Locate the cell with the specified text and output its [X, Y] center coordinate. 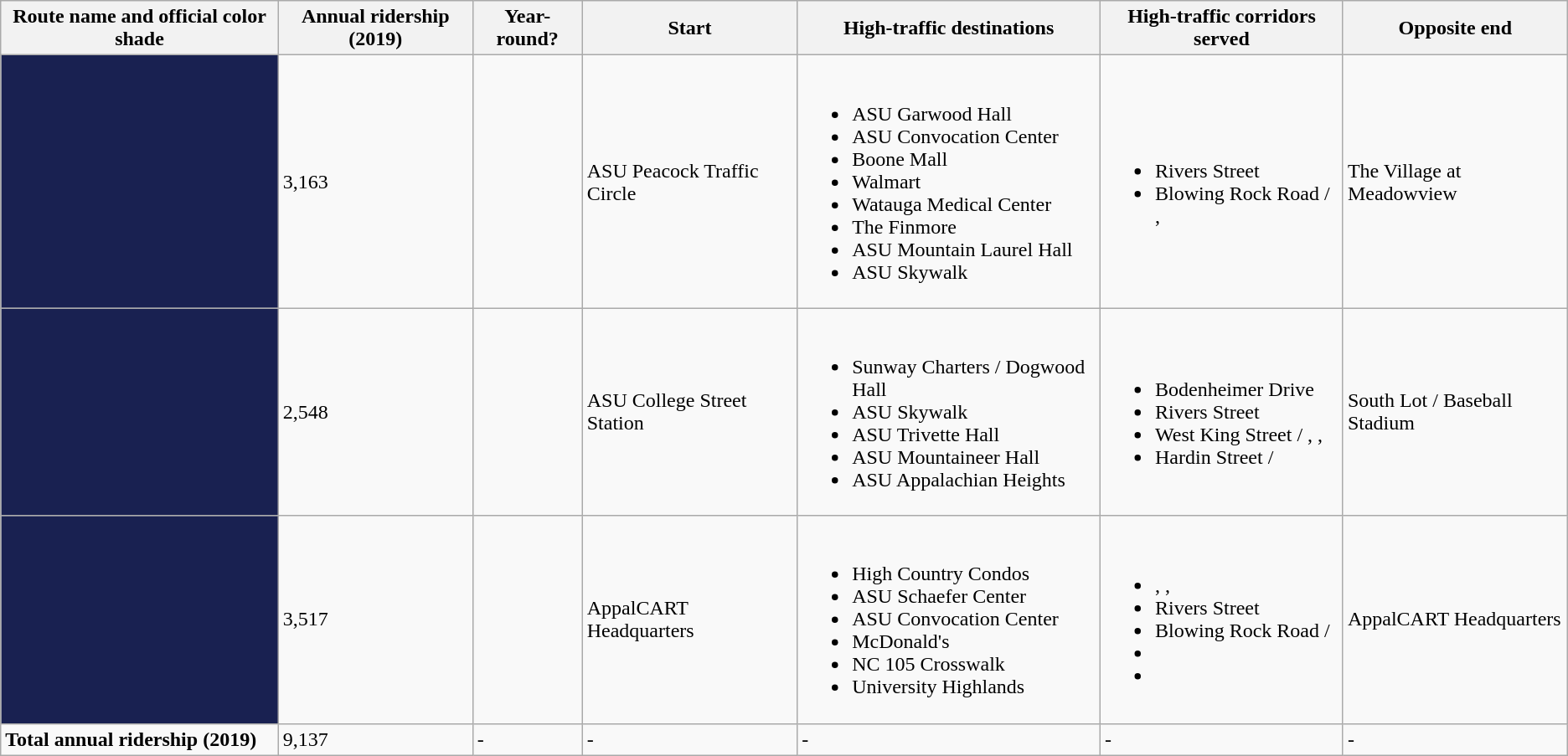
9,137 [375, 739]
Bodenheimer DriveRivers StreetWest King Street / , , Hardin Street / [1221, 412]
Route name and official color shade [140, 28]
ASU College Street Station [689, 412]
, , Rivers StreetBlowing Rock Road / [1221, 620]
Total annual ridership (2019) [140, 739]
The Village at Meadowview [1455, 182]
Year-round? [528, 28]
Sunway Charters / Dogwood HallASU SkywalkASU Trivette HallASU Mountaineer HallASU Appalachian Heights [949, 412]
Start [689, 28]
2,548 [375, 412]
Rivers StreetBlowing Rock Road / , [1221, 182]
Opposite end [1455, 28]
3,517 [375, 620]
3,163 [375, 182]
Annual ridership (2019) [375, 28]
High-traffic corridors served [1221, 28]
High-traffic destinations [949, 28]
ASU Peacock Traffic Circle [689, 182]
South Lot / Baseball Stadium [1455, 412]
ASU Garwood HallASU Convocation CenterBoone MallWalmartWatauga Medical CenterThe FinmoreASU Mountain Laurel HallASU Skywalk [949, 182]
High Country CondosASU Schaefer CenterASU Convocation CenterMcDonald'sNC 105 CrosswalkUniversity Highlands [949, 620]
